Output the (x, y) coordinate of the center of the cell containing the given text.  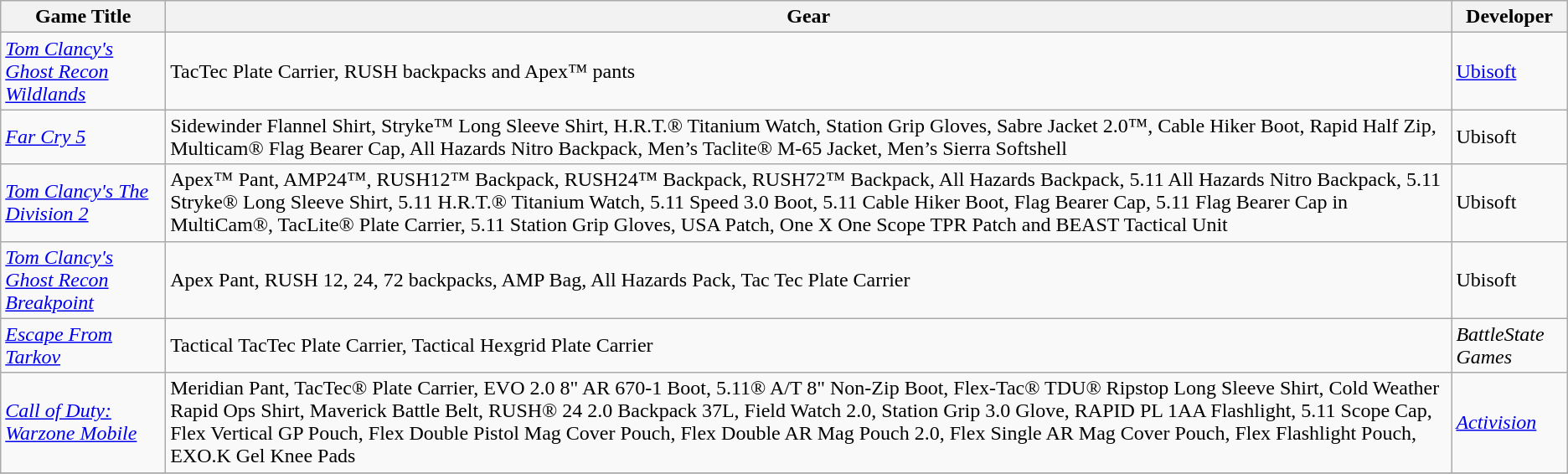
BattleState Games (1509, 345)
Apex Pant, RUSH 12, 24, 72 backpacks, AMP Bag, All Hazards Pack, Tac Tec Plate Carrier (809, 280)
TacTec Plate Carrier, RUSH backpacks and Apex™ pants (809, 71)
Tom Clancy's Ghost Recon Breakpoint (84, 280)
Escape From Tarkov (84, 345)
Tom Clancy's The Division 2 (84, 203)
Call of Duty: Warzone Mobile (84, 422)
Gear (809, 17)
Activision (1509, 422)
Developer (1509, 17)
Tactical TacTec Plate Carrier, Tactical Hexgrid Plate Carrier (809, 345)
Far Cry 5 (84, 137)
Game Title (84, 17)
Tom Clancy's Ghost Recon Wildlands (84, 71)
